Find where the given text appears and provide that cell's center as (X, Y) coordinate. 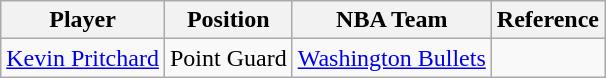
Washington Bullets (392, 58)
NBA Team (392, 20)
Reference (548, 20)
Point Guard (228, 58)
Kevin Pritchard (83, 58)
Position (228, 20)
Player (83, 20)
